Identify which cell holds the provided text, then report its [x, y] central coordinate. 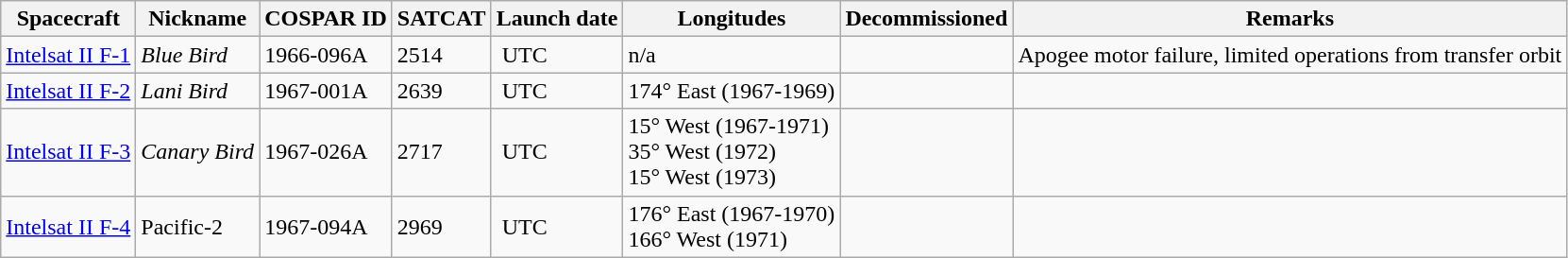
1966-096A [327, 55]
Blue Bird [198, 55]
176° East (1967-1970)166° West (1971) [732, 227]
1967-001A [327, 91]
Intelsat II F-4 [68, 227]
Intelsat II F-2 [68, 91]
Apogee motor failure, limited operations from transfer orbit [1290, 55]
SATCAT [442, 19]
Remarks [1290, 19]
2639 [442, 91]
2514 [442, 55]
n/a [732, 55]
Intelsat II F-1 [68, 55]
Nickname [198, 19]
Pacific-2 [198, 227]
Launch date [557, 19]
15° West (1967-1971)35° West (1972)15° West (1973) [732, 152]
COSPAR ID [327, 19]
Intelsat II F-3 [68, 152]
1967-094A [327, 227]
1967-026A [327, 152]
Spacecraft [68, 19]
Lani Bird [198, 91]
174° East (1967-1969) [732, 91]
2969 [442, 227]
Decommissioned [927, 19]
2717 [442, 152]
Canary Bird [198, 152]
Longitudes [732, 19]
